Determine the [X, Y] coordinate at the center of the cell enclosing the given text.  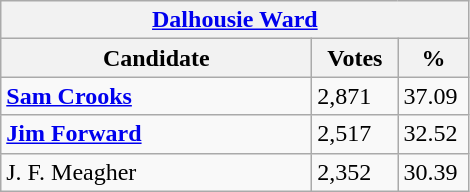
2,352 [355, 172]
37.09 [434, 96]
2,871 [355, 96]
Sam Crooks [156, 96]
Jim Forward [156, 134]
32.52 [434, 134]
Candidate [156, 58]
2,517 [355, 134]
Votes [355, 58]
Dalhousie Ward [235, 20]
% [434, 58]
J. F. Meagher [156, 172]
30.39 [434, 172]
